From the cell containing the given text, extract its center point as (x, y) coordinate. 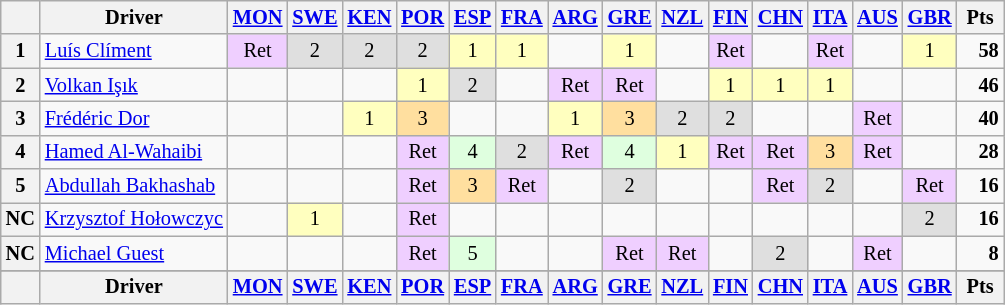
28 (980, 152)
Volkan Işık (134, 85)
Luís Clíment (134, 51)
58 (980, 51)
8 (980, 253)
Abdullah Bakhashab (134, 186)
Hamed Al-Wahaibi (134, 152)
Michael Guest (134, 253)
Frédéric Dor (134, 118)
46 (980, 85)
40 (980, 118)
Krzysztof Hołowczyc (134, 219)
